From the cell containing the given text, extract its center point as [X, Y] coordinate. 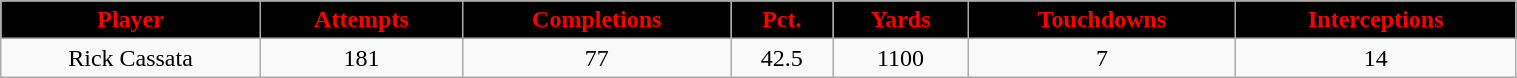
Attempts [361, 20]
7 [1102, 58]
Touchdowns [1102, 20]
Interceptions [1376, 20]
42.5 [782, 58]
Pct. [782, 20]
14 [1376, 58]
1100 [901, 58]
77 [596, 58]
181 [361, 58]
Yards [901, 20]
Completions [596, 20]
Player [131, 20]
Rick Cassata [131, 58]
